Extract the (x, y) coordinate from the center of the cell holding the provided text.  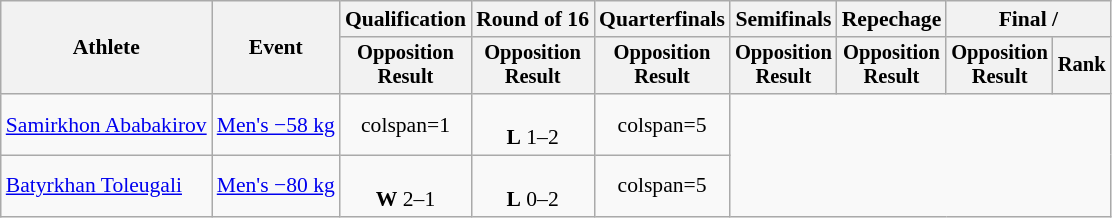
Samirkhon Ababakirov (106, 124)
Batyrkhan Toleugali (106, 186)
Repechage (892, 19)
Qualification (406, 19)
Men's −80 kg (276, 186)
Athlete (106, 48)
Rank (1082, 66)
Final / (1028, 19)
L 1–2 (532, 124)
Round of 16 (532, 19)
Semifinals (784, 19)
colspan=1 (406, 124)
W 2–1 (406, 186)
Men's −58 kg (276, 124)
Event (276, 48)
Quarterfinals (662, 19)
L 0–2 (532, 186)
